Output the (X, Y) coordinate of the center of the cell containing the given text.  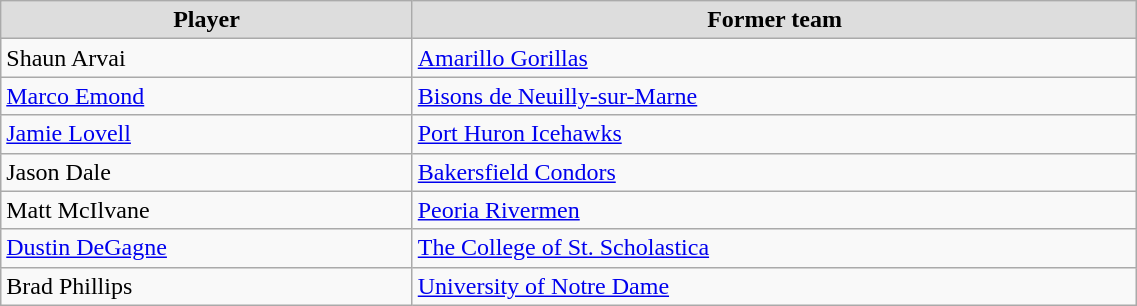
Dustin DeGagne (206, 248)
Bakersfield Condors (774, 172)
Shaun Arvai (206, 58)
Jamie Lovell (206, 134)
Amarillo Gorillas (774, 58)
The College of St. Scholastica (774, 248)
Former team (774, 20)
Jason Dale (206, 172)
Matt McIlvane (206, 210)
University of Notre Dame (774, 286)
Player (206, 20)
Peoria Rivermen (774, 210)
Brad Phillips (206, 286)
Marco Emond (206, 96)
Port Huron Icehawks (774, 134)
Bisons de Neuilly-sur-Marne (774, 96)
